Find where the given text appears and provide that cell's center as [X, Y] coordinate. 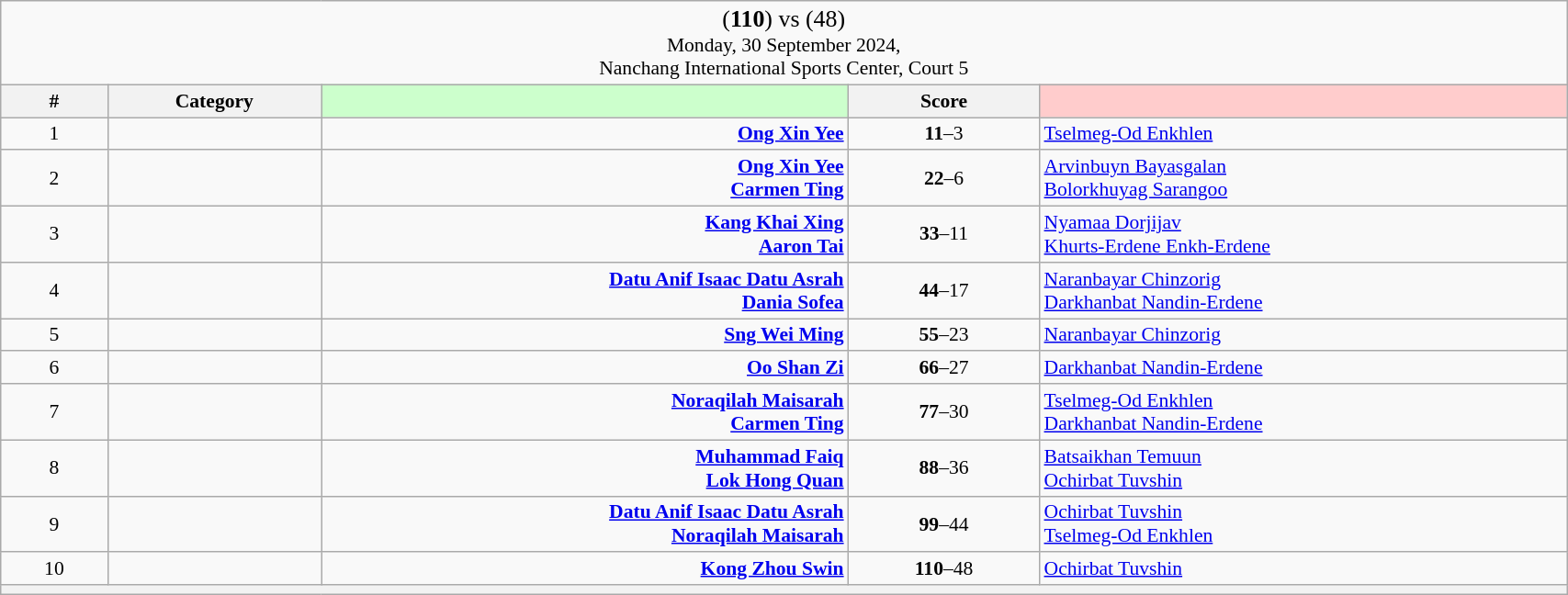
Datu Anif Isaac Datu Asrah Dania Sofea [585, 290]
Sng Wei Ming [585, 335]
110–48 [944, 569]
Ochirbat Tuvshin [1303, 569]
Naranbayar Chinzorig [1303, 335]
Tselmeg-Od Enkhlen [1303, 134]
Muhammad Faiq Lok Hong Quan [585, 468]
Kang Khai Xing Aaron Tai [585, 235]
Naranbayar Chinzorig Darkhanbat Nandin-Erdene [1303, 290]
9 [54, 523]
# [54, 101]
Ong Xin Yee Carmen Ting [585, 178]
2 [54, 178]
55–23 [944, 335]
33–11 [944, 235]
Oo Shan Zi [585, 368]
5 [54, 335]
(110) vs (48)Monday, 30 September 2024, Nanchang International Sports Center, Court 5 [784, 42]
Kong Zhou Swin [585, 569]
11–3 [944, 134]
44–17 [944, 290]
Nyamaa Dorjijav Khurts-Erdene Enkh-Erdene [1303, 235]
3 [54, 235]
Arvinbuyn Bayasgalan Bolorkhuyag Sarangoo [1303, 178]
Category [215, 101]
Datu Anif Isaac Datu Asrah Noraqilah Maisarah [585, 523]
8 [54, 468]
88–36 [944, 468]
4 [54, 290]
7 [54, 411]
Noraqilah Maisarah Carmen Ting [585, 411]
Ong Xin Yee [585, 134]
Score [944, 101]
66–27 [944, 368]
99–44 [944, 523]
10 [54, 569]
Batsaikhan Temuun Ochirbat Tuvshin [1303, 468]
77–30 [944, 411]
1 [54, 134]
Darkhanbat Nandin-Erdene [1303, 368]
22–6 [944, 178]
6 [54, 368]
Ochirbat Tuvshin Tselmeg-Od Enkhlen [1303, 523]
Tselmeg-Od Enkhlen Darkhanbat Nandin-Erdene [1303, 411]
